Identify which cell holds the provided text, then report its (x, y) central coordinate. 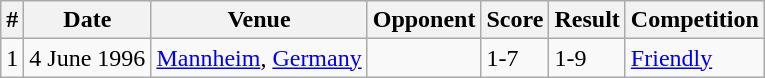
# (12, 20)
Venue (259, 20)
Competition (694, 20)
1 (12, 58)
Date (88, 20)
Opponent (424, 20)
Friendly (694, 58)
Mannheim, Germany (259, 58)
Score (515, 20)
Result (587, 20)
1-9 (587, 58)
1-7 (515, 58)
4 June 1996 (88, 58)
